Return the [x, y] coordinate for the center point of the cell that contains the specified text.  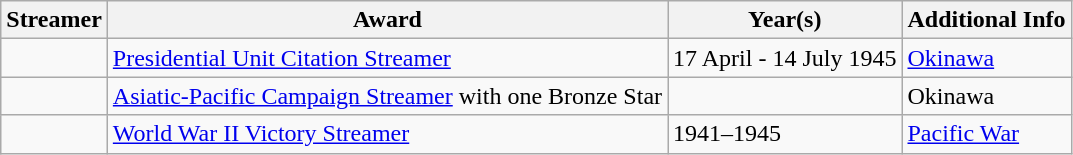
Award [387, 20]
Pacific War [986, 134]
Streamer [54, 20]
World War II Victory Streamer [387, 134]
Year(s) [785, 20]
Additional Info [986, 20]
Asiatic-Pacific Campaign Streamer with one Bronze Star [387, 96]
1941–1945 [785, 134]
17 April - 14 July 1945 [785, 58]
Presidential Unit Citation Streamer [387, 58]
